Detect which cell encompasses the target text, then output its [X, Y] center coordinate. 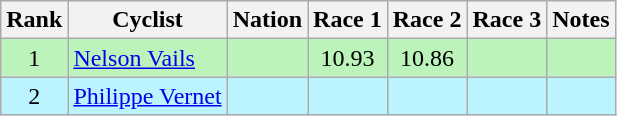
Philippe Vernet [148, 96]
Race 2 [427, 20]
Race 3 [507, 20]
1 [34, 58]
10.93 [348, 58]
Nelson Vails [148, 58]
Rank [34, 20]
Race 1 [348, 20]
Cyclist [148, 20]
2 [34, 96]
Nation [267, 20]
Notes [581, 20]
10.86 [427, 58]
